Output the (x, y) coordinate of the center of the cell containing the given text.  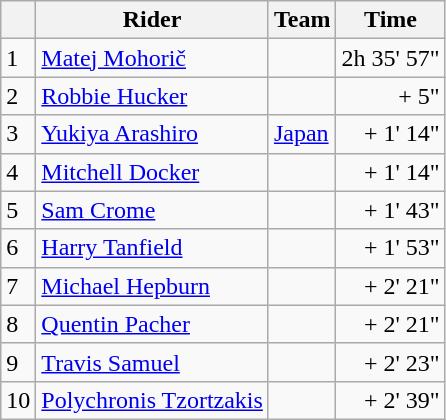
6 (18, 248)
Japan (302, 134)
Sam Crome (152, 210)
Harry Tanfield (152, 248)
2 (18, 96)
4 (18, 172)
+ 1' 43" (390, 210)
10 (18, 400)
+ 1' 53" (390, 248)
2h 35' 57" (390, 58)
Yukiya Arashiro (152, 134)
+ 2' 23" (390, 362)
Polychronis Tzortzakis (152, 400)
5 (18, 210)
3 (18, 134)
+ 2' 39" (390, 400)
Robbie Hucker (152, 96)
Team (302, 20)
9 (18, 362)
Mitchell Docker (152, 172)
8 (18, 324)
1 (18, 58)
Michael Hepburn (152, 286)
Quentin Pacher (152, 324)
Time (390, 20)
Matej Mohorič (152, 58)
7 (18, 286)
Travis Samuel (152, 362)
+ 5" (390, 96)
Rider (152, 20)
